Return [x, y] of the center of cell containing provided text 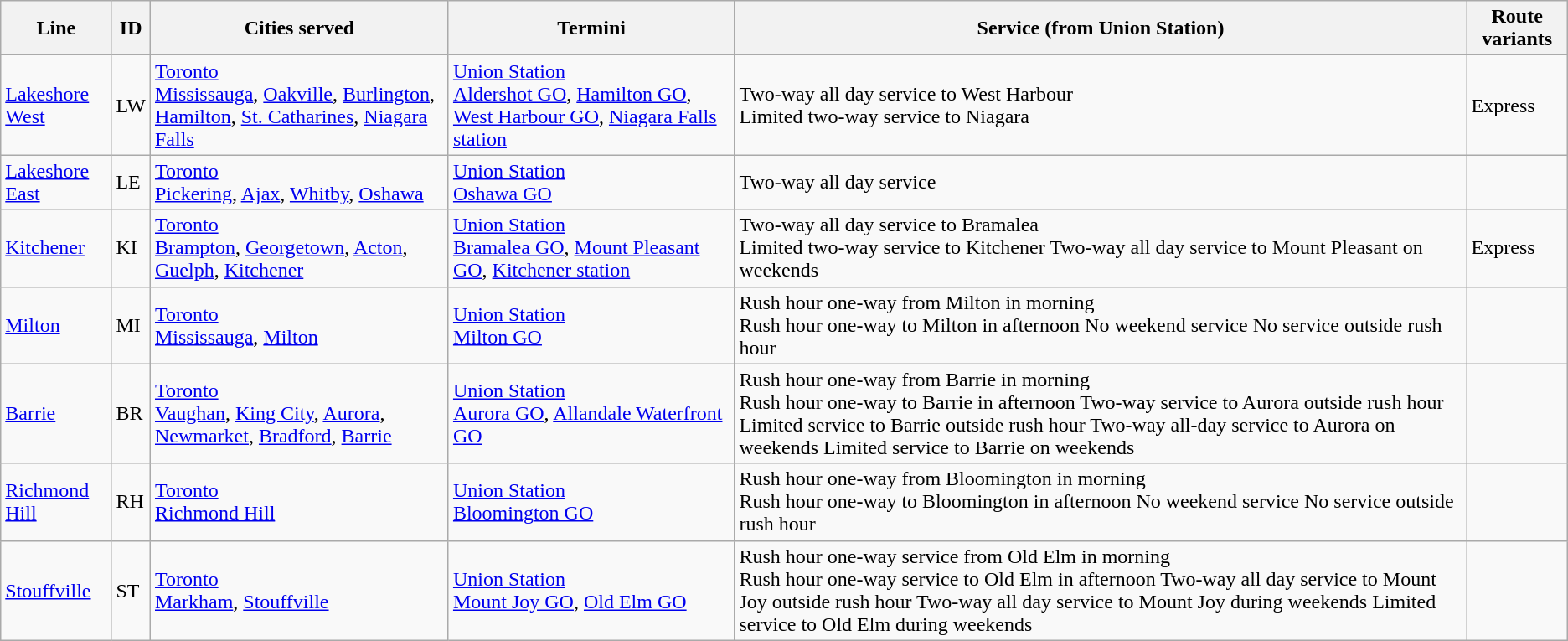
Line [56, 28]
TorontoMississauga, Oakville, Burlington, Hamilton, St. Catharines, Niagara Falls [299, 106]
Cities served [299, 28]
Union StationOshawa GO [591, 183]
Milton [56, 325]
TorontoVaughan, King City, Aurora, Newmarket, Bradford, Barrie [299, 414]
Union StationBramalea GO, Mount Pleasant GO, Kitchener station [591, 248]
Union StationMount Joy GO, Old Elm GO [591, 590]
Richmond Hill [56, 502]
ID [131, 28]
Lakeshore East [56, 183]
Service (from Union Station) [1101, 28]
TorontoBrampton, Georgetown, Acton, Guelph, Kitchener [299, 248]
Union StationMilton GO [591, 325]
Barrie [56, 414]
Two-way all day service to BramaleaLimited two-way service to Kitchener Two-way all day service to Mount Pleasant on weekends [1101, 248]
MI [131, 325]
KI [131, 248]
TorontoMarkham, Stouffville [299, 590]
TorontoMississauga, Milton [299, 325]
BR [131, 414]
TorontoPickering, Ajax, Whitby, Oshawa [299, 183]
Union StationAurora GO, Allandale Waterfront GO [591, 414]
Rush hour one-way from Bloomington in morningRush hour one-way to Bloomington in afternoon No weekend service No service outside rush hour [1101, 502]
Union StationAldershot GO, Hamilton GO, West Harbour GO, Niagara Falls station [591, 106]
Kitchener [56, 248]
TorontoRichmond Hill [299, 502]
Route variants [1517, 28]
Termini [591, 28]
Two-way all day service to West HarbourLimited two-way service to Niagara [1101, 106]
Stouffville [56, 590]
Lakeshore West [56, 106]
ST [131, 590]
Rush hour one-way from Milton in morningRush hour one-way to Milton in afternoon No weekend service No service outside rush hour [1101, 325]
Two-way all day service [1101, 183]
LW [131, 106]
RH [131, 502]
LE [131, 183]
Union StationBloomington GO [591, 502]
